For the text-containing cell, return its midpoint in [x, y] coordinate format. 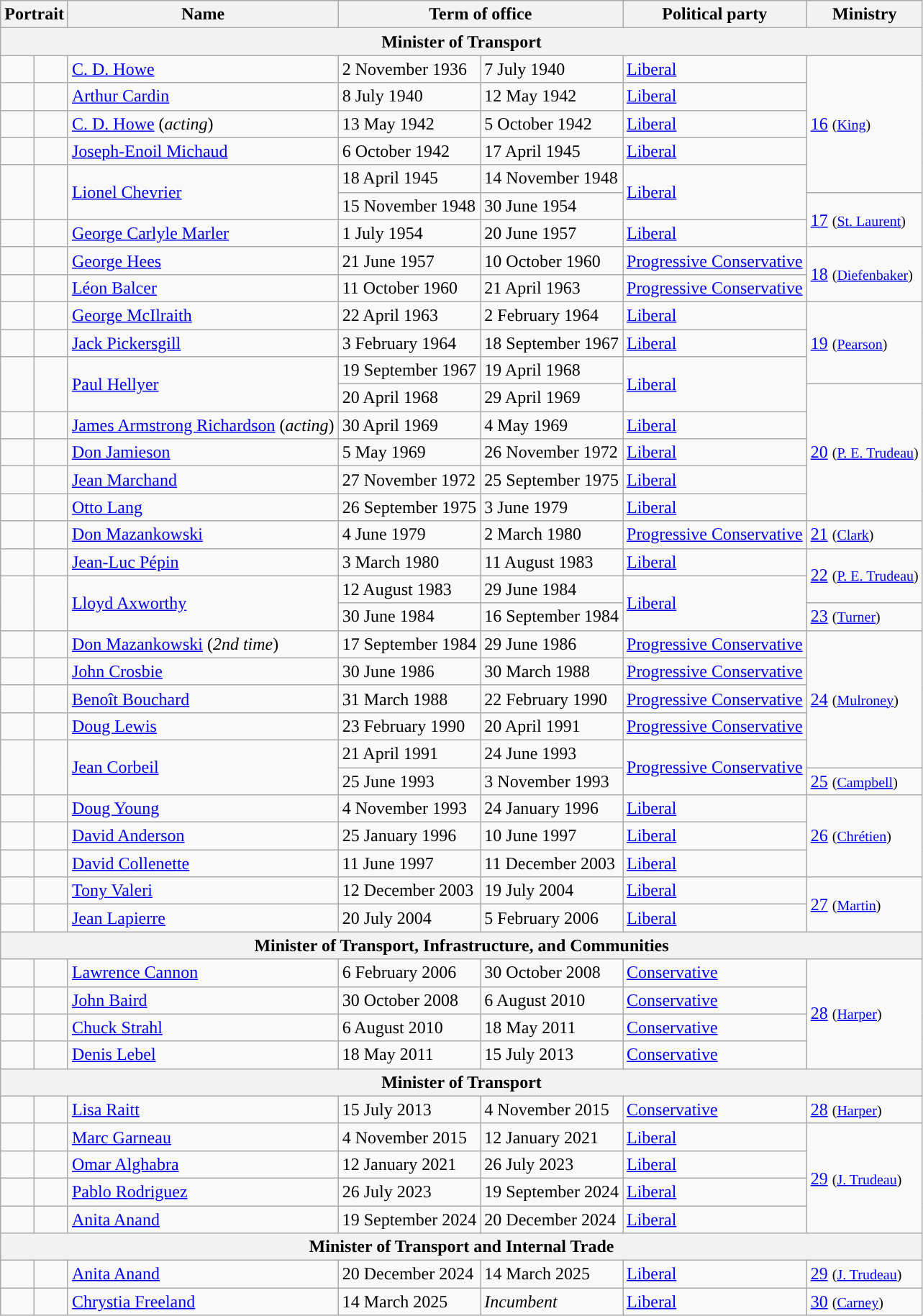
16 September 1984 [552, 617]
Lloyd Axworthy [203, 603]
George Carlyle Marler [203, 233]
4 May 1969 [552, 425]
George Hees [203, 260]
Marc Garneau [203, 1137]
Paul Hellyer [203, 384]
18 September 1967 [552, 343]
Tony Valeri [203, 891]
20 (P. E. Trudeau) [865, 453]
Chuck Strahl [203, 1027]
18 April 1945 [409, 178]
19 July 2004 [552, 891]
11 December 2003 [552, 863]
20 April 1991 [552, 726]
7 July 1940 [552, 69]
3 February 1964 [409, 343]
23 (Turner) [865, 617]
Léon Balcer [203, 288]
21 June 1957 [409, 260]
24 January 1996 [552, 809]
11 August 1983 [552, 562]
Portrait [35, 14]
Jean Marchand [203, 480]
Minister of Transport and Internal Trade [462, 1247]
Don Jamieson [203, 453]
Denis Lebel [203, 1055]
12 August 1983 [409, 589]
19 (Pearson) [865, 342]
20 July 2004 [409, 918]
David Anderson [203, 836]
3 June 1979 [552, 507]
4 June 1979 [409, 535]
Incumbent [552, 1302]
Name [203, 14]
26 September 1975 [409, 507]
20 June 1957 [552, 233]
25 January 1996 [409, 836]
24 June 1993 [552, 753]
Jean Lapierre [203, 918]
Lionel Chevrier [203, 192]
3 March 1980 [409, 562]
5 October 1942 [552, 124]
Don Mazankowski (2nd time) [203, 644]
25 (Campbell) [865, 781]
27 (Martin) [865, 904]
24 (Mulroney) [865, 699]
10 October 1960 [552, 260]
25 June 1993 [409, 781]
2 November 1936 [409, 69]
4 November 1993 [409, 809]
Ministry [865, 14]
2 March 1980 [552, 535]
Doug Young [203, 809]
30 June 1986 [409, 671]
2 February 1964 [552, 315]
27 November 1972 [409, 480]
Pablo Rodriguez [203, 1192]
21 (Clark) [865, 535]
29 April 1969 [552, 398]
17 April 1945 [552, 151]
17 (St. Laurent) [865, 219]
25 September 1975 [552, 480]
18 (Diefenbaker) [865, 274]
22 February 1990 [552, 699]
John Baird [203, 1000]
20 April 1968 [409, 398]
29 June 1986 [552, 644]
14 November 1948 [552, 178]
11 October 1960 [409, 288]
James Armstrong Richardson (acting) [203, 425]
Omar Alghabra [203, 1164]
David Collenette [203, 863]
30 June 1954 [552, 206]
15 November 1948 [409, 206]
16 (King) [865, 124]
6 February 2006 [409, 973]
Jean Corbeil [203, 767]
6 October 1942 [409, 151]
13 May 1942 [409, 124]
George McIlraith [203, 315]
8 July 1940 [409, 96]
1 July 1954 [409, 233]
Doug Lewis [203, 726]
Political party [715, 14]
23 February 1990 [409, 726]
John Crosbie [203, 671]
Term of office [481, 14]
19 September 1967 [409, 371]
5 May 1969 [409, 453]
29 June 1984 [552, 589]
Lisa Raitt [203, 1109]
3 November 1993 [552, 781]
C. D. Howe (acting) [203, 124]
Don Mazankowski [203, 535]
11 June 1997 [409, 863]
Lawrence Cannon [203, 973]
Otto Lang [203, 507]
26 November 1972 [552, 453]
12 May 1942 [552, 96]
30 April 1969 [409, 425]
22 (P. E. Trudeau) [865, 576]
Benoît Bouchard [203, 699]
Joseph-Enoil Michaud [203, 151]
Minister of Transport, Infrastructure, and Communities [462, 945]
30 (Carney) [865, 1302]
17 September 1984 [409, 644]
21 April 1963 [552, 288]
26 (Chrétien) [865, 836]
31 March 1988 [409, 699]
Chrystia Freeland [203, 1302]
30 March 1988 [552, 671]
21 April 1991 [409, 753]
12 December 2003 [409, 891]
5 February 2006 [552, 918]
Jack Pickersgill [203, 343]
19 April 1968 [552, 371]
C. D. Howe [203, 69]
Arthur Cardin [203, 96]
22 April 1963 [409, 315]
10 June 1997 [552, 836]
Jean-Luc Pépin [203, 562]
30 June 1984 [409, 617]
